Locate the cell with the specified text and output its (x, y) center coordinate. 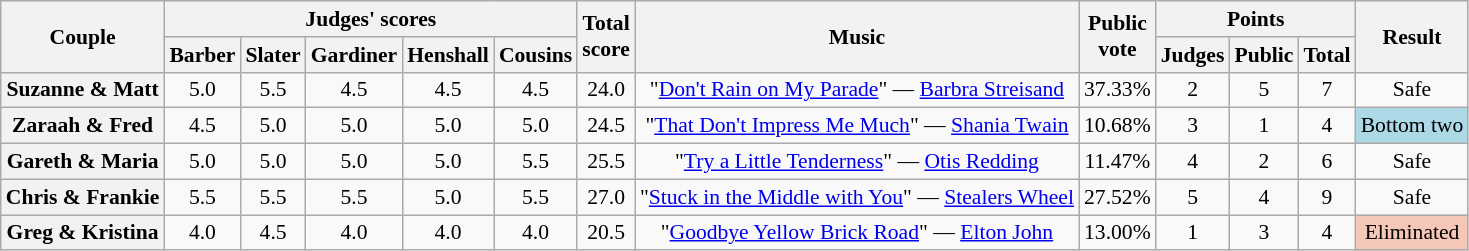
7 (1326, 90)
Bottom two (1412, 126)
Suzanne & Matt (83, 90)
Eliminated (1412, 233)
"Try a Little Tenderness" — Otis Redding (857, 162)
Slater (272, 55)
13.00% (1118, 233)
Couple (83, 36)
Result (1412, 36)
Barber (202, 55)
9 (1326, 197)
Points (1256, 19)
Music (857, 36)
Chris & Frankie (83, 197)
Gareth & Maria (83, 162)
"Don't Rain on My Parade" — Barbra Streisand (857, 90)
27.52% (1118, 197)
Zaraah & Fred (83, 126)
Total (1326, 55)
24.5 (606, 126)
Henshall (448, 55)
11.47% (1118, 162)
Totalscore (606, 36)
Gardiner (354, 55)
"Goodbye Yellow Brick Road" — Elton John (857, 233)
"That Don't Impress Me Much" — Shania Twain (857, 126)
6 (1326, 162)
10.68% (1118, 126)
27.0 (606, 197)
Publicvote (1118, 36)
24.0 (606, 90)
Public (1264, 55)
37.33% (1118, 90)
Greg & Kristina (83, 233)
25.5 (606, 162)
20.5 (606, 233)
Judges' scores (370, 19)
"Stuck in the Middle with You" — Stealers Wheel (857, 197)
Cousins (536, 55)
Judges (1193, 55)
